Find where the given text appears and provide that cell's center as (X, Y) coordinate. 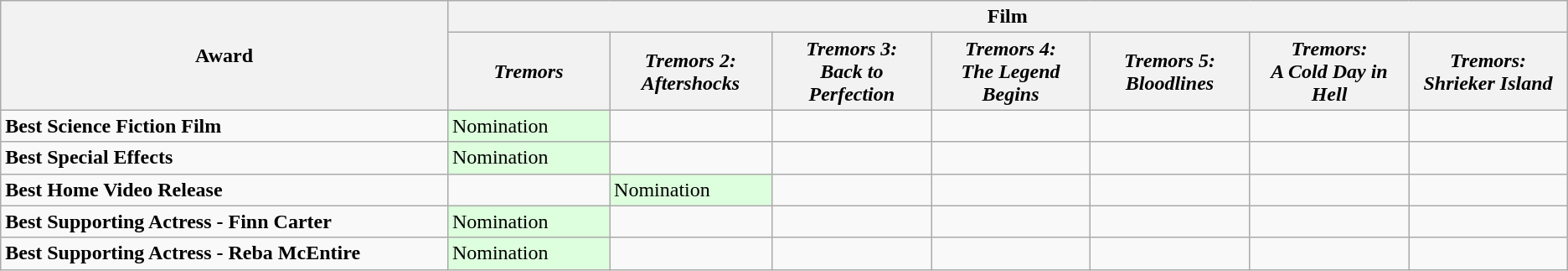
Award (224, 55)
Tremors: Shrieker Island (1488, 71)
Tremors 5: Bloodlines (1170, 71)
Tremors (528, 71)
Best Supporting Actress - Finn Carter (224, 221)
Best Science Fiction Film (224, 126)
Tremors 3: Back to Perfection (851, 71)
Best Home Video Release (224, 190)
Tremors: A Cold Day in Hell (1328, 71)
Best Supporting Actress - Reba McEntire (224, 253)
Film (1007, 17)
Tremors 2: Aftershocks (691, 71)
Tremors 4: The Legend Begins (1010, 71)
Best Special Effects (224, 158)
